Extract the (x, y) coordinate from the center of the cell holding the provided text.  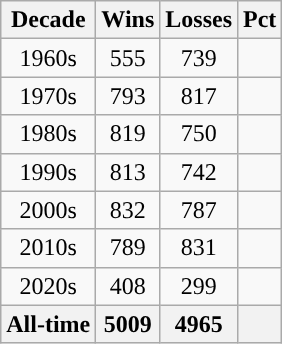
4965 (199, 324)
555 (128, 58)
739 (199, 58)
787 (199, 210)
1970s (48, 96)
742 (199, 172)
819 (128, 134)
831 (199, 248)
Losses (199, 20)
1960s (48, 58)
299 (199, 286)
813 (128, 172)
Pct (260, 20)
Wins (128, 20)
793 (128, 96)
789 (128, 248)
Decade (48, 20)
1990s (48, 172)
2010s (48, 248)
832 (128, 210)
5009 (128, 324)
1980s (48, 134)
2000s (48, 210)
2020s (48, 286)
408 (128, 286)
750 (199, 134)
All-time (48, 324)
817 (199, 96)
